Locate the cell with the specified text and output its (x, y) center coordinate. 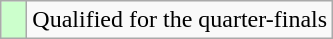
Qualified for the quarter-finals (180, 20)
